For the text-containing cell, return its midpoint in [x, y] coordinate format. 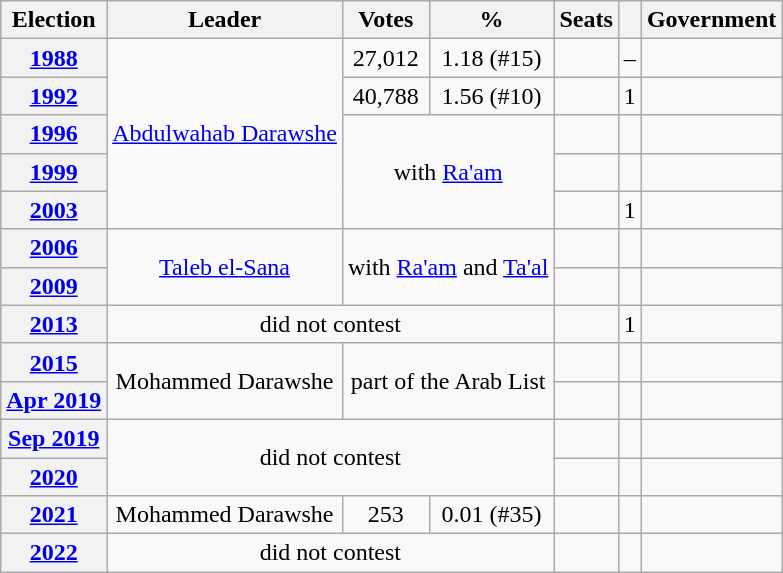
Sep 2019 [54, 438]
% [492, 20]
1996 [54, 134]
1992 [54, 96]
Election [54, 20]
27,012 [386, 58]
with Ra'am [448, 172]
1988 [54, 58]
1.56 (#10) [492, 96]
2013 [54, 324]
2003 [54, 210]
0.01 (#35) [492, 515]
Seats [586, 20]
part of the Arab List [448, 381]
Apr 2019 [54, 400]
Abdulwahab Darawshe [225, 134]
2022 [54, 553]
2006 [54, 248]
2021 [54, 515]
2015 [54, 362]
Votes [386, 20]
2020 [54, 477]
Leader [225, 20]
40,788 [386, 96]
1999 [54, 172]
with Ra'am and Ta'al [448, 267]
– [630, 58]
2009 [54, 286]
Government [711, 20]
253 [386, 515]
Taleb el-Sana [225, 267]
1.18 (#15) [492, 58]
